From the cell containing the given text, extract its center point as (x, y) coordinate. 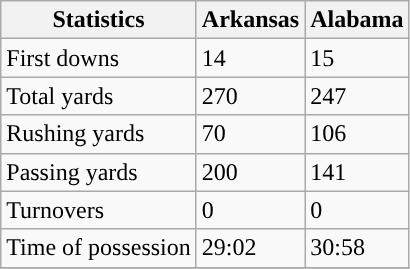
29:02 (250, 248)
Time of possession (99, 248)
First downs (99, 58)
30:58 (357, 248)
Arkansas (250, 20)
Alabama (357, 20)
Rushing yards (99, 134)
247 (357, 96)
141 (357, 172)
Total yards (99, 96)
14 (250, 58)
200 (250, 172)
106 (357, 134)
70 (250, 134)
Turnovers (99, 210)
15 (357, 58)
270 (250, 96)
Statistics (99, 20)
Passing yards (99, 172)
